Return the (x, y) coordinate for the center point of the cell that contains the specified text.  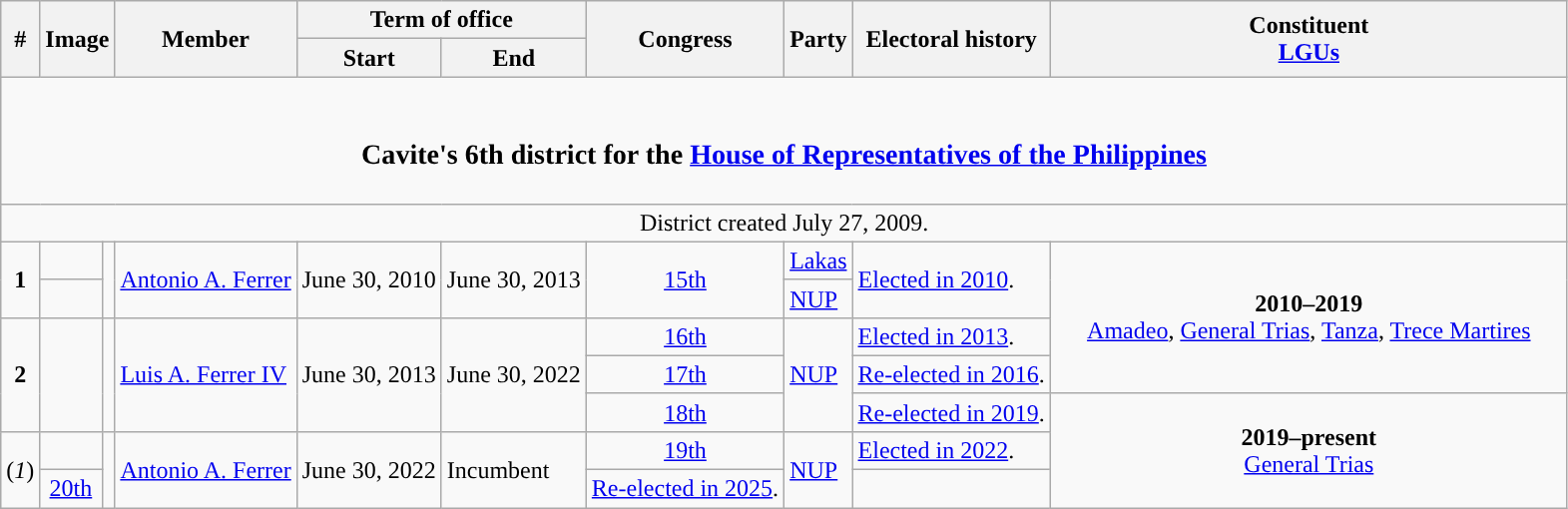
Start (369, 58)
District created July 27, 2009. (784, 223)
(1) (20, 469)
19th (685, 450)
Lakas (818, 260)
2019–presentGeneral Trias (1308, 450)
2010–2019Amadeo, General Trias, Tanza, Trece Martires (1308, 317)
# (20, 39)
18th (685, 412)
Term of office (441, 20)
Luis A. Ferrer IV (206, 374)
Incumbent (513, 469)
17th (685, 374)
Electoral history (951, 39)
June 30, 2010 (369, 279)
Re-elected in 2016. (951, 374)
End (513, 58)
Re-elected in 2019. (951, 412)
Party (818, 39)
Member (206, 39)
Elected in 2010. (951, 279)
16th (685, 336)
Cavite's 6th district for the House of Representatives of the Philippines (784, 140)
20th (71, 489)
Elected in 2013. (951, 336)
Elected in 2022. (951, 450)
2 (20, 374)
Congress (685, 39)
15th (685, 279)
Image (78, 39)
Re-elected in 2025. (685, 489)
ConstituentLGUs (1308, 39)
1 (20, 279)
